Output the (x, y) coordinate of the center of the cell containing the given text.  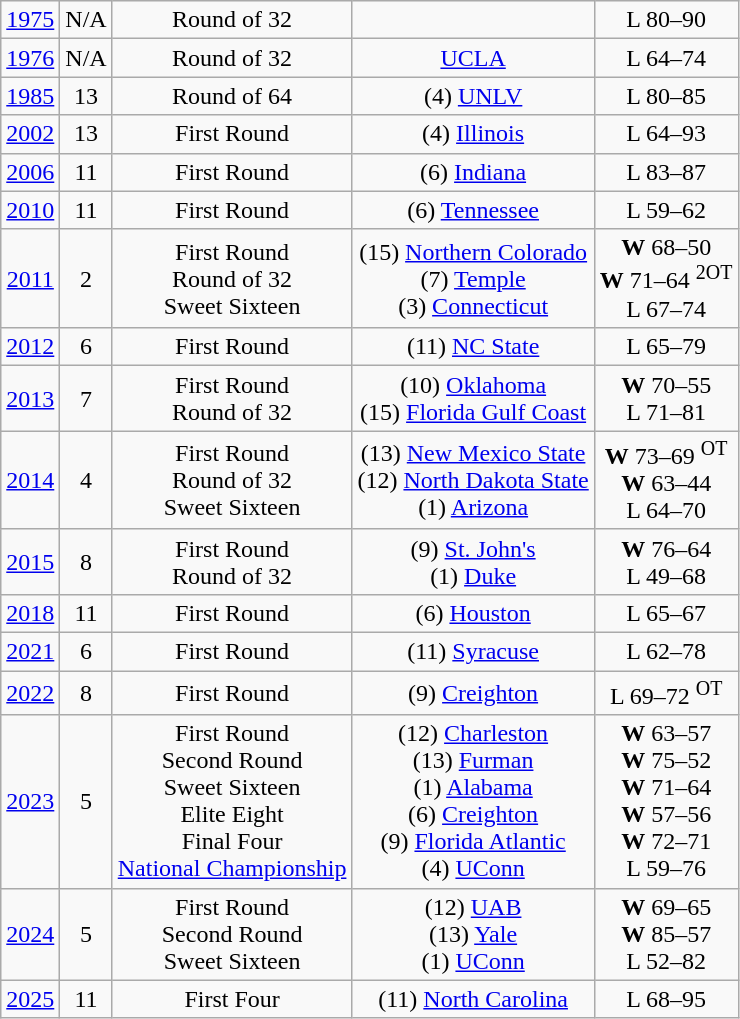
(6) Houston (473, 613)
L 62–78 (666, 651)
2015 (30, 562)
(12) UAB (13) Yale (1) UConn (473, 934)
First RoundSecond RoundSweet Sixteen (232, 934)
1975 (30, 20)
L 83–87 (666, 172)
2023 (30, 802)
W 68–50W 71–64 2OTL 67–74 (666, 278)
(10) Oklahoma(15) Florida Gulf Coast (473, 398)
(15) Northern Colorado(7) Temple(3) Connecticut (473, 278)
(6) Indiana (473, 172)
L 64–93 (666, 134)
(13) New Mexico State(12) North Dakota State(1) Arizona (473, 480)
W 70–55L 71–81 (666, 398)
UCLA (473, 58)
2021 (30, 651)
L 80–90 (666, 20)
4 (86, 480)
Round of 64 (232, 96)
(4) Illinois (473, 134)
(9) St. John's(1) Duke (473, 562)
(6) Tennessee (473, 210)
7 (86, 398)
(4) UNLV (473, 96)
2018 (30, 613)
2025 (30, 999)
W 73–69 OTW 63–44L 64–70 (666, 480)
L 80–85 (666, 96)
(11) North Carolina (473, 999)
L 69–72 OT (666, 694)
First RoundSecond RoundSweet SixteenElite EightFinal FourNational Championship (232, 802)
2006 (30, 172)
L 65–67 (666, 613)
W 69–65W 85–57 L 52–82 (666, 934)
First Four (232, 999)
(11) NC State (473, 347)
2022 (30, 694)
L 65–79 (666, 347)
2024 (30, 934)
(11) Syracuse (473, 651)
W 63–57 W 75–52 W 71–64 W 57–56 W 72–71 L 59–76 (666, 802)
2013 (30, 398)
L 68–95 (666, 999)
2010 (30, 210)
2012 (30, 347)
2002 (30, 134)
2011 (30, 278)
L 59–62 (666, 210)
2014 (30, 480)
2 (86, 278)
L 64–74 (666, 58)
1976 (30, 58)
(9) Creighton (473, 694)
1985 (30, 96)
W 76–64L 49–68 (666, 562)
(12) Charleston (13) Furman (1) Alabama(6) Creighton(9) Florida Atlantic (4) UConn (473, 802)
